Search for the cell housing the specified text and yield its (x, y) center coordinate. 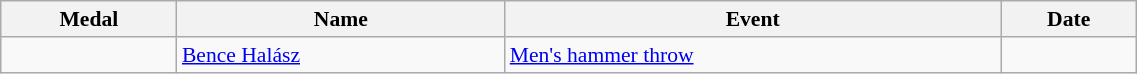
Medal (89, 19)
Name (341, 19)
Bence Halász (341, 55)
Men's hammer throw (753, 55)
Date (1068, 19)
Event (753, 19)
